Output the [x, y] coordinate of the center of the cell containing the given text.  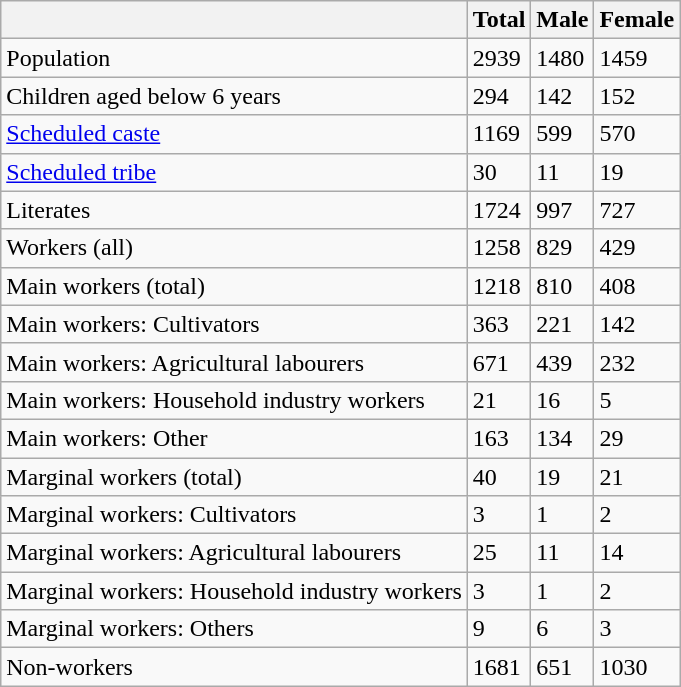
1030 [637, 667]
1681 [499, 667]
363 [499, 324]
Scheduled caste [234, 134]
Main workers (total) [234, 286]
Workers (all) [234, 248]
Marginal workers: Household industry workers [234, 591]
16 [562, 400]
294 [499, 96]
727 [637, 210]
1258 [499, 248]
30 [499, 172]
570 [637, 134]
14 [637, 553]
Non-workers [234, 667]
Marginal workers (total) [234, 477]
599 [562, 134]
671 [499, 362]
651 [562, 667]
Female [637, 20]
829 [562, 248]
408 [637, 286]
163 [499, 438]
29 [637, 438]
Scheduled tribe [234, 172]
Main workers: Cultivators [234, 324]
1459 [637, 58]
997 [562, 210]
Literates [234, 210]
1480 [562, 58]
Marginal workers: Cultivators [234, 515]
1169 [499, 134]
134 [562, 438]
25 [499, 553]
40 [499, 477]
1724 [499, 210]
6 [562, 629]
221 [562, 324]
Main workers: Household industry workers [234, 400]
429 [637, 248]
Main workers: Other [234, 438]
5 [637, 400]
Marginal workers: Agricultural labourers [234, 553]
439 [562, 362]
Population [234, 58]
152 [637, 96]
2939 [499, 58]
Total [499, 20]
Male [562, 20]
1218 [499, 286]
Main workers: Agricultural labourers [234, 362]
232 [637, 362]
Marginal workers: Others [234, 629]
9 [499, 629]
Children aged below 6 years [234, 96]
810 [562, 286]
